Detect which cell encompasses the target text, then output its (X, Y) center coordinate. 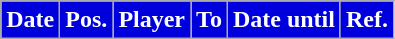
Ref. (366, 20)
Date (30, 20)
To (210, 20)
Date until (284, 20)
Player (152, 20)
Pos. (86, 20)
